Find where the given text appears and provide that cell's center as (X, Y) coordinate. 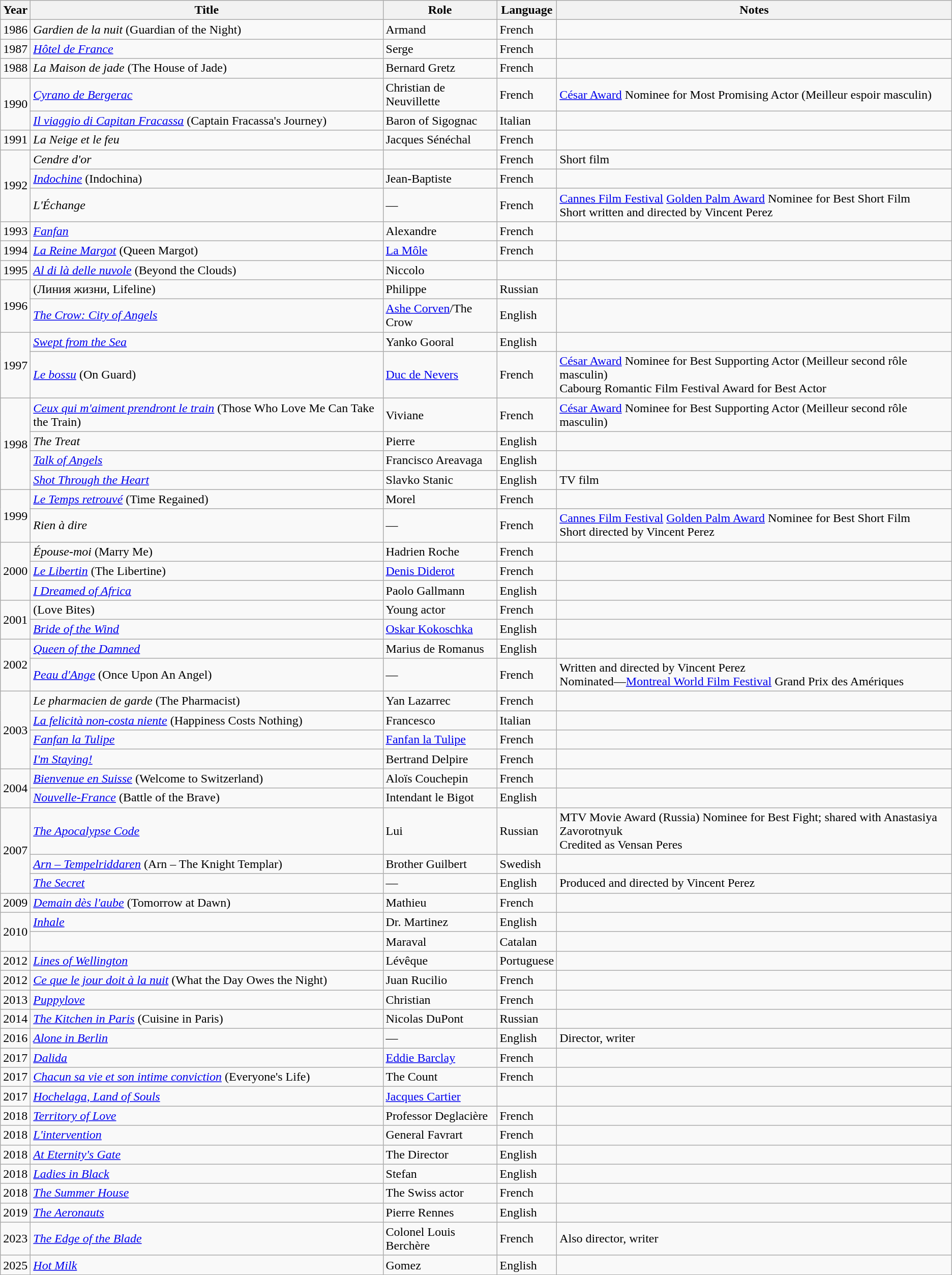
Stefan (440, 1174)
La felicità non-costa niente (Happiness Costs Nothing) (206, 720)
Paolo Gallmann (440, 590)
Jean-Baptiste (440, 179)
Oskar Kokoschka (440, 629)
Pierre Rennes (440, 1212)
Queen of the Damned (206, 649)
2025 (15, 1265)
Bride of the Wind (206, 629)
Yanko Gooral (440, 342)
2001 (15, 619)
La Môle (440, 250)
Cyrano de Bergerac (206, 95)
1990 (15, 104)
The Swiss actor (440, 1193)
Title (206, 10)
Nouvelle-France (Battle of the Brave) (206, 798)
Niccolo (440, 270)
1987 (15, 49)
TV film (755, 480)
2023 (15, 1238)
Produced and directed by Vincent Perez (755, 883)
Arn – Tempelriddaren (Arn – The Knight Templar) (206, 864)
Hochelaga, Land of Souls (206, 1096)
Cannes Film Festival Golden Palm Award Nominee for Best Short FilmShort written and directed by Vincent Perez (755, 205)
The Director (440, 1154)
Marius de Romanus (440, 649)
Nicolas DuPont (440, 1019)
2016 (15, 1038)
2013 (15, 1000)
Gomez (440, 1265)
Mathieu (440, 903)
César Award Nominee for Best Supporting Actor (Meilleur second rôle masculin)Cabourg Romantic Film Festival Award for Best Actor (755, 375)
1988 (15, 68)
Written and directed by Vincent PerezNominated—Montreal World Film Festival Grand Prix des Amériques (755, 675)
Hôtel de France (206, 49)
Chacun sa vie et son intime conviction (Everyone's Life) (206, 1077)
Slavko Stanic (440, 480)
2003 (15, 730)
Viviane (440, 415)
Hot Milk (206, 1265)
Inhale (206, 922)
1991 (15, 140)
General Favrart (440, 1135)
Lui (440, 831)
The Apocalypse Code (206, 831)
Ce que le jour doit à la nuit (What the Day Owes the Night) (206, 980)
Talk of Angels (206, 460)
Denis Diderot (440, 571)
Lines of Wellington (206, 961)
Professor Deglacière (440, 1116)
2004 (15, 788)
Aloïs Couchepin (440, 778)
Young actor (440, 610)
The Aeronauts (206, 1212)
Cendre d'or (206, 159)
Colonel Louis Berchère (440, 1238)
I Dreamed of Africa (206, 590)
Catalan (527, 941)
2002 (15, 665)
Il viaggio di Capitan Fracassa (Captain Fracassa's Journey) (206, 121)
Swept from the Sea (206, 342)
1998 (15, 444)
Pierre (440, 441)
2019 (15, 1212)
Bienvenue en Suisse (Welcome to Switzerland) (206, 778)
Bertrand Delpire (440, 759)
Alone in Berlin (206, 1038)
The Secret (206, 883)
Peau d'Ange (Once Upon An Angel) (206, 675)
César Award Nominee for Best Supporting Actor (Meilleur second rôle masculin) (755, 415)
1999 (15, 516)
At Eternity's Gate (206, 1154)
Christian de Neuvillette (440, 95)
1994 (15, 250)
Ashe Corven/The Crow (440, 315)
Swedish (527, 864)
The Edge of the Blade (206, 1238)
Brother Guilbert (440, 864)
Ladies in Black (206, 1174)
Morel (440, 499)
Alexandre (440, 231)
Ceux qui m'aiment prendront le train (Those Who Love Me Can Take the Train) (206, 415)
Language (527, 10)
1986 (15, 30)
Dr. Martinez (440, 922)
1993 (15, 231)
Territory of Love (206, 1116)
Short film (755, 159)
Le pharmacien de garde (The Pharmacist) (206, 701)
2007 (15, 850)
The Summer House (206, 1193)
The Kitchen in Paris (Cuisine in Paris) (206, 1019)
Demain dès l'aube (Tomorrow at Dawn) (206, 903)
Year (15, 10)
Duc de Nevers (440, 375)
Jacques Sénéchal (440, 140)
Francisco Areavaga (440, 460)
2010 (15, 932)
Dalida (206, 1058)
Hadrien Roche (440, 552)
L'intervention (206, 1135)
Al di là delle nuvole (Beyond the Clouds) (206, 270)
Gardien de la nuit (Guardian of the Night) (206, 30)
Fanfan (206, 231)
César Award Nominee for Most Promising Actor (Meilleur espoir masculin) (755, 95)
1996 (15, 306)
The Treat (206, 441)
1995 (15, 270)
Director, writer (755, 1038)
Maraval (440, 941)
Notes (755, 10)
Christian (440, 1000)
Shot Through the Heart (206, 480)
Francesco (440, 720)
Bernard Gretz (440, 68)
Lévêque (440, 961)
Yan Lazarrec (440, 701)
1997 (15, 365)
Philippe (440, 289)
1992 (15, 185)
L'Échange (206, 205)
The Count (440, 1077)
(Love Bites) (206, 610)
Serge (440, 49)
Baron of Sigognac (440, 121)
MTV Movie Award (Russia) Nominee for Best Fight; shared with Anastasiya ZavorotnyukCredited as Vensan Peres (755, 831)
Also director, writer (755, 1238)
2009 (15, 903)
Eddie Barclay (440, 1058)
Le Temps retrouvé (Time Regained) (206, 499)
Épouse-moi (Marry Me) (206, 552)
Intendant le Bigot (440, 798)
Le bossu (On Guard) (206, 375)
Le Libertin (The Libertine) (206, 571)
Indochine (Indochina) (206, 179)
La Reine Margot (Queen Margot) (206, 250)
Cannes Film Festival Golden Palm Award Nominee for Best Short FilmShort directed by Vincent Perez (755, 525)
Portuguese (527, 961)
2014 (15, 1019)
Puppylove (206, 1000)
The Crow: City of Angels (206, 315)
Armand (440, 30)
I'm Staying! (206, 759)
2000 (15, 571)
Role (440, 10)
La Neige et le feu (206, 140)
La Maison de jade (The House of Jade) (206, 68)
Juan Rucilio (440, 980)
(Линия жизни, Lifeline) (206, 289)
Rien à dire (206, 525)
Jacques Cartier (440, 1096)
